Locate the cell with the specified text and output its (X, Y) center coordinate. 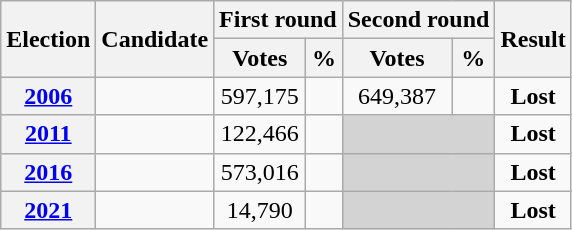
Result (533, 39)
2016 (48, 172)
Candidate (155, 39)
2011 (48, 134)
14,790 (260, 210)
2021 (48, 210)
First round (278, 20)
649,387 (397, 96)
573,016 (260, 172)
Election (48, 39)
2006 (48, 96)
597,175 (260, 96)
122,466 (260, 134)
Second round (418, 20)
